From the cell containing the given text, extract its center point as [X, Y] coordinate. 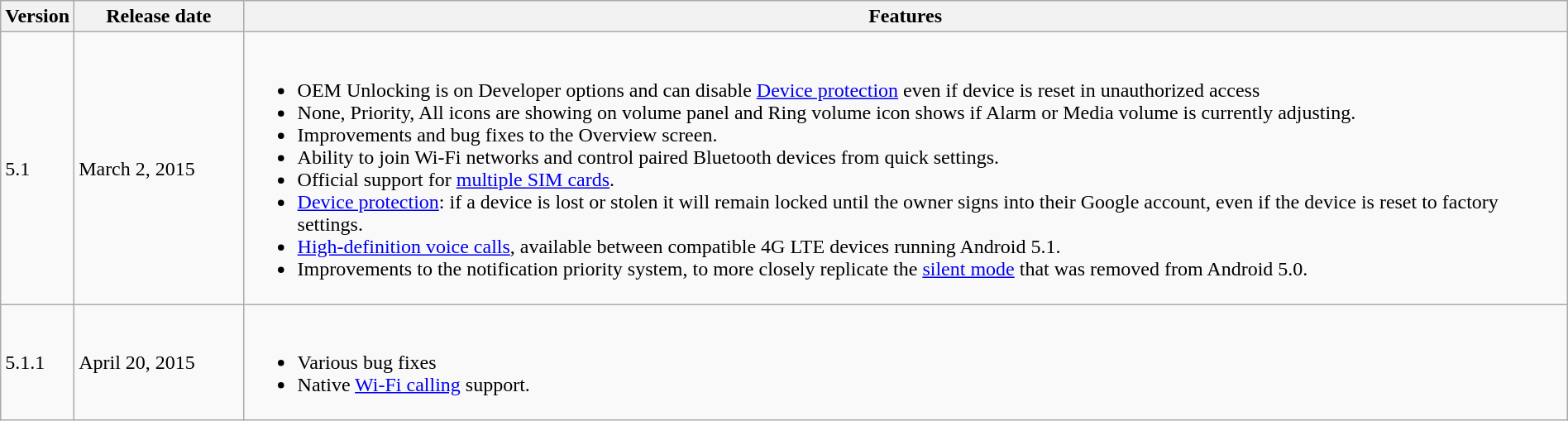
Version [38, 17]
April 20, 2015 [159, 362]
Various bug fixesNative Wi-Fi calling support. [905, 362]
5.1 [38, 169]
March 2, 2015 [159, 169]
5.1.1 [38, 362]
Features [905, 17]
Release date [159, 17]
